Return [X, Y] of the center of cell containing provided text 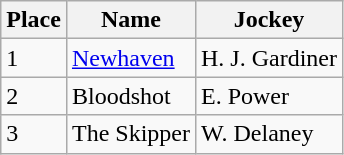
W. Delaney [268, 134]
2 [34, 96]
E. Power [268, 96]
1 [34, 58]
Bloodshot [130, 96]
Jockey [268, 20]
H. J. Gardiner [268, 58]
3 [34, 134]
Place [34, 20]
Newhaven [130, 58]
The Skipper [130, 134]
Name [130, 20]
